Pinpoint the cell where the given text exists, returning its (x, y) midpoint coordinate. 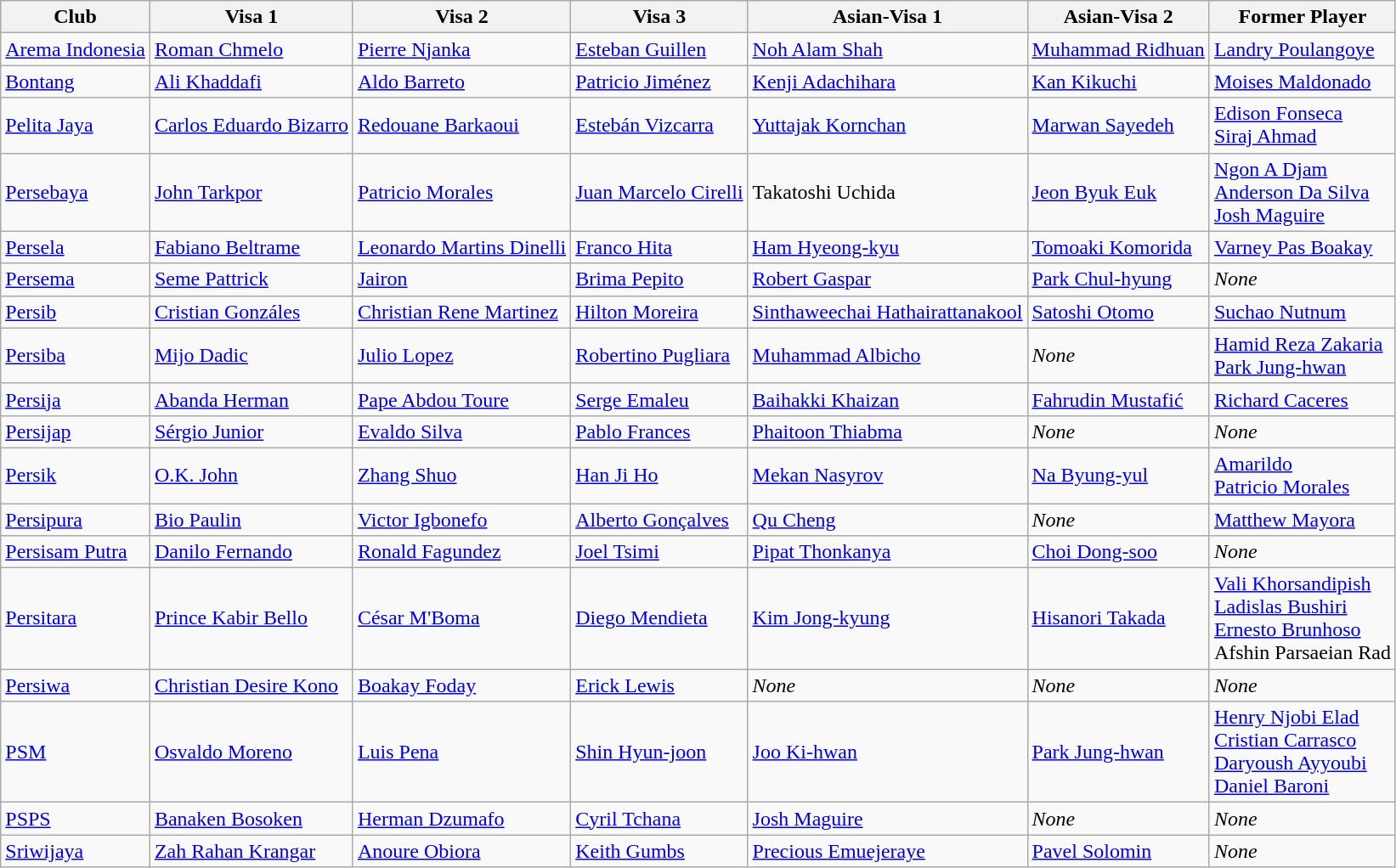
Ngon A Djam Anderson Da Silva Josh Maguire (1302, 192)
Landry Poulangoye (1302, 49)
Mijo Dadic (252, 355)
Fabiano Beltrame (252, 247)
Marwan Sayedeh (1118, 126)
Arema Indonesia (76, 49)
Persisam Putra (76, 552)
Edison Fonseca Siraj Ahmad (1302, 126)
Christian Rene Martinez (461, 312)
Robert Gaspar (887, 279)
Redouane Barkaoui (461, 126)
Vali Khorsandipish Ladislas Bushiri Ernesto Brunhoso Afshin Parsaeian Rad (1302, 618)
Banaken Bosoken (252, 819)
PSM (76, 752)
Joo Ki-hwan (887, 752)
Leonardo Martins Dinelli (461, 247)
Persitara (76, 618)
Persema (76, 279)
Carlos Eduardo Bizarro (252, 126)
Zah Rahan Krangar (252, 851)
Sérgio Junior (252, 431)
Hilton Moreira (659, 312)
Richard Caceres (1302, 399)
Shin Hyun-joon (659, 752)
Julio Lopez (461, 355)
Noh Alam Shah (887, 49)
Keith Gumbs (659, 851)
Suchao Nutnum (1302, 312)
Kan Kikuchi (1118, 82)
Former Player (1302, 17)
John Tarkpor (252, 192)
Han Ji Ho (659, 476)
Park Jung-hwan (1118, 752)
Varney Pas Boakay (1302, 247)
Persija (76, 399)
Christian Desire Kono (252, 685)
Park Chul-hyung (1118, 279)
Satoshi Otomo (1118, 312)
Hisanori Takada (1118, 618)
Boakay Foday (461, 685)
Patricio Morales (461, 192)
Ham Hyeong-kyu (887, 247)
Bio Paulin (252, 519)
Mekan Nasyrov (887, 476)
Zhang Shuo (461, 476)
Yuttajak Kornchan (887, 126)
Danilo Fernando (252, 552)
Pelita Jaya (76, 126)
Amarildo Patricio Morales (1302, 476)
Jairon (461, 279)
Victor Igbonefo (461, 519)
Pierre Njanka (461, 49)
Kim Jong-kyung (887, 618)
Visa 3 (659, 17)
Persipura (76, 519)
Prince Kabir Bello (252, 618)
Persib (76, 312)
Anoure Obiora (461, 851)
Ronald Fagundez (461, 552)
Visa 1 (252, 17)
Pape Abdou Toure (461, 399)
Tomoaki Komorida (1118, 247)
Estebán Vizcarra (659, 126)
Baihakki Khaizan (887, 399)
Jeon Byuk Euk (1118, 192)
Seme Pattrick (252, 279)
Choi Dong-soo (1118, 552)
Evaldo Silva (461, 431)
Sinthaweechai Hathairattanakool (887, 312)
Persik (76, 476)
Josh Maguire (887, 819)
Erick Lewis (659, 685)
Phaitoon Thiabma (887, 431)
Persebaya (76, 192)
Precious Emuejeraye (887, 851)
Alberto Gonçalves (659, 519)
Club (76, 17)
Osvaldo Moreno (252, 752)
Cyril Tchana (659, 819)
Persiwa (76, 685)
Persela (76, 247)
Henry Njobi Elad Cristian Carrasco Daryoush Ayyoubi Daniel Baroni (1302, 752)
Robertino Pugliara (659, 355)
Persijap (76, 431)
Abanda Herman (252, 399)
Roman Chmelo (252, 49)
Diego Mendieta (659, 618)
Muhammad Ridhuan (1118, 49)
Brima Pepito (659, 279)
Fahrudin Mustafić (1118, 399)
Asian-Visa 1 (887, 17)
Luis Pena (461, 752)
Persiba (76, 355)
Serge Emaleu (659, 399)
Kenji Adachihara (887, 82)
Pipat Thonkanya (887, 552)
Visa 2 (461, 17)
Sriwijaya (76, 851)
Takatoshi Uchida (887, 192)
PSPS (76, 819)
Na Byung-yul (1118, 476)
Matthew Mayora (1302, 519)
Esteban Guillen (659, 49)
Joel Tsimi (659, 552)
Bontang (76, 82)
O.K. John (252, 476)
Hamid Reza Zakaria Park Jung-hwan (1302, 355)
Juan Marcelo Cirelli (659, 192)
Asian-Visa 2 (1118, 17)
Aldo Barreto (461, 82)
Patricio Jiménez (659, 82)
Ali Khaddafi (252, 82)
Pavel Solomin (1118, 851)
Franco Hita (659, 247)
Herman Dzumafo (461, 819)
Muhammad Albicho (887, 355)
Pablo Frances (659, 431)
César M'Boma (461, 618)
Cristian Gonzáles (252, 312)
Qu Cheng (887, 519)
Moises Maldonado (1302, 82)
